Extract the [x, y] coordinate from the center of the cell holding the provided text.  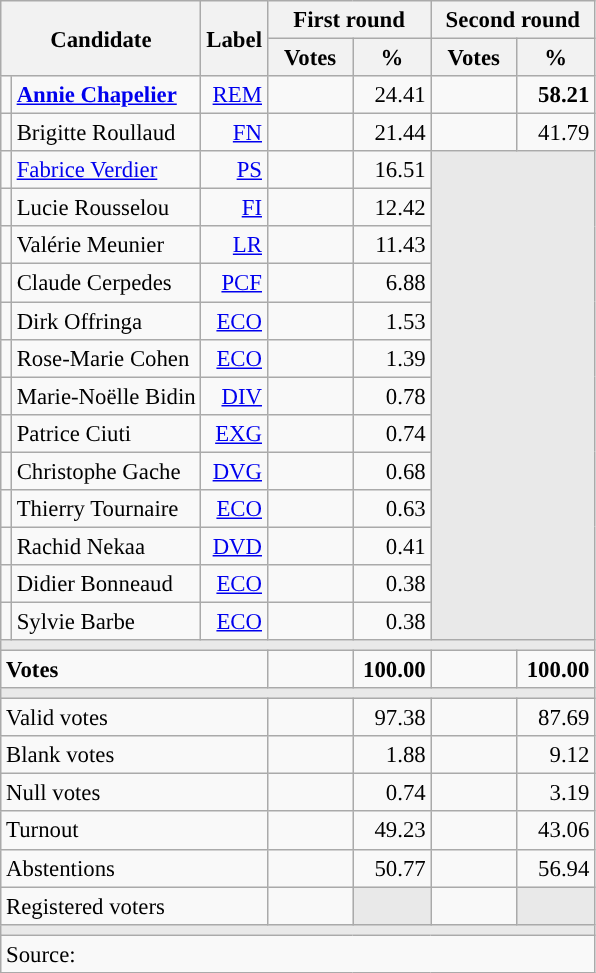
58.21 [556, 95]
DVD [234, 546]
6.88 [392, 283]
Turnout [134, 831]
49.23 [392, 831]
Candidate [101, 38]
11.43 [392, 245]
Thierry Tournaire [106, 509]
Dirk Offringa [106, 321]
Patrice Ciuti [106, 433]
87.69 [556, 718]
Registered voters [134, 906]
0.78 [392, 396]
1.39 [392, 358]
EXG [234, 433]
Rose-Marie Cohen [106, 358]
0.41 [392, 546]
1.88 [392, 755]
24.41 [392, 95]
Brigitte Roullaud [106, 133]
REM [234, 95]
Lucie Rousselou [106, 208]
16.51 [392, 170]
56.94 [556, 868]
43.06 [556, 831]
12.42 [392, 208]
Abstentions [134, 868]
Label [234, 38]
Annie Chapelier [106, 95]
41.79 [556, 133]
Second round [513, 20]
Christophe Gache [106, 471]
LR [234, 245]
Valid votes [134, 718]
3.19 [556, 793]
Sylvie Barbe [106, 621]
DIV [234, 396]
Source: [298, 954]
97.38 [392, 718]
First round [349, 20]
FI [234, 208]
Didier Bonneaud [106, 584]
Null votes [134, 793]
PCF [234, 283]
0.68 [392, 471]
Rachid Nekaa [106, 546]
Valérie Meunier [106, 245]
0.63 [392, 509]
FN [234, 133]
21.44 [392, 133]
50.77 [392, 868]
9.12 [556, 755]
Blank votes [134, 755]
DVG [234, 471]
Claude Cerpedes [106, 283]
Marie-Noëlle Bidin [106, 396]
1.53 [392, 321]
Fabrice Verdier [106, 170]
PS [234, 170]
